Identify which cell holds the provided text, then report its [X, Y] central coordinate. 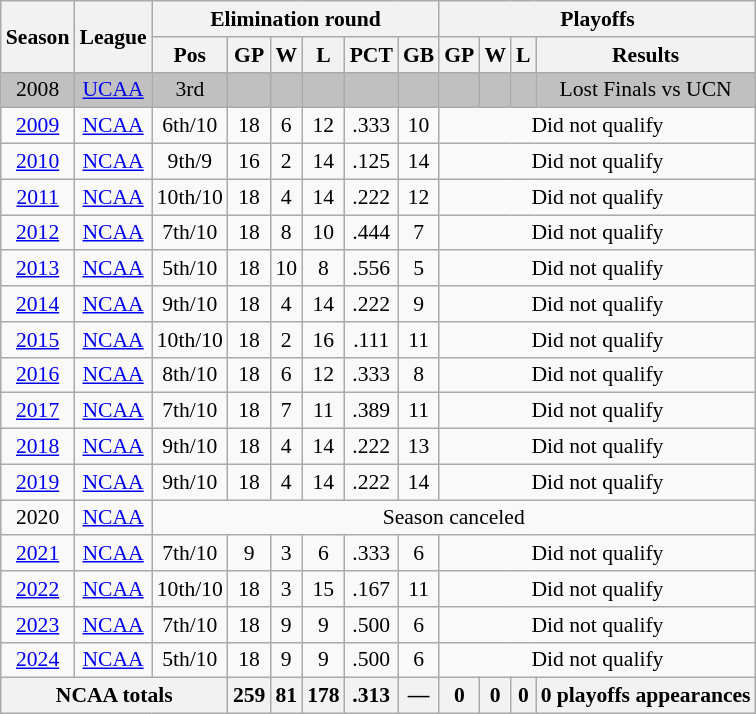
2009 [38, 126]
— [418, 696]
2023 [38, 625]
PCT [372, 55]
Elimination round [296, 19]
.313 [372, 696]
2008 [38, 90]
178 [324, 696]
2013 [38, 269]
9th/9 [190, 162]
.167 [372, 589]
2016 [38, 375]
2014 [38, 304]
2019 [38, 482]
Results [646, 55]
2017 [38, 411]
GB [418, 55]
13 [418, 447]
UCAA [112, 90]
8th/10 [190, 375]
259 [250, 696]
Lost Finals vs UCN [646, 90]
5 [418, 269]
2015 [38, 340]
2022 [38, 589]
Playoffs [597, 19]
.389 [372, 411]
2020 [38, 518]
2012 [38, 233]
0 playoffs appearances [646, 696]
League [112, 36]
2021 [38, 554]
2010 [38, 162]
Season [38, 36]
Season canceled [454, 518]
.125 [372, 162]
6th/10 [190, 126]
.444 [372, 233]
.556 [372, 269]
2024 [38, 660]
Pos [190, 55]
81 [286, 696]
2018 [38, 447]
2011 [38, 197]
3rd [190, 90]
15 [324, 589]
.111 [372, 340]
NCAA totals [114, 696]
